Output the [X, Y] coordinate of the center of the cell containing the given text.  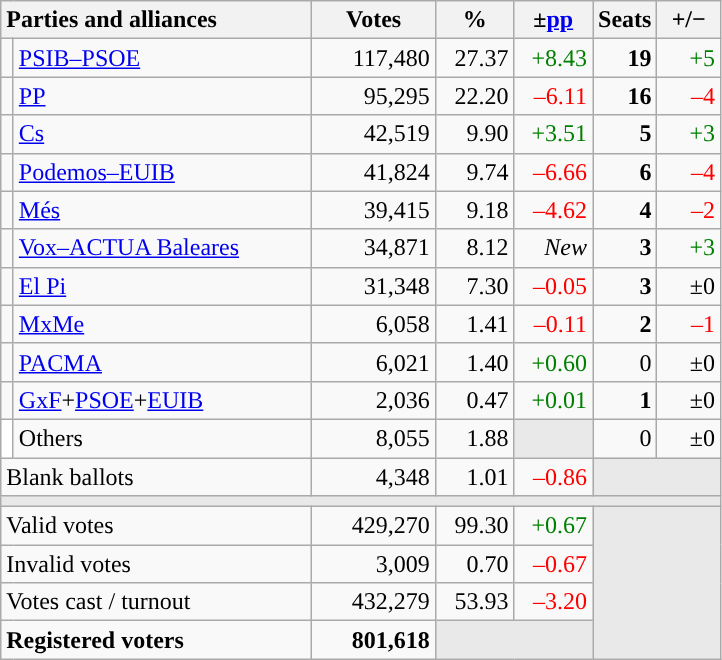
53.93 [474, 602]
0.70 [474, 564]
1.40 [474, 362]
8.12 [474, 248]
–0.11 [554, 324]
MxMe [162, 324]
27.37 [474, 58]
8,055 [374, 438]
+0.67 [554, 526]
–4.62 [554, 210]
9.90 [474, 134]
4 [624, 210]
6,021 [374, 362]
95,295 [374, 96]
801,618 [374, 640]
Més [162, 210]
Vox–ACTUA Baleares [162, 248]
Others [162, 438]
+/− [689, 20]
+0.60 [554, 362]
2 [624, 324]
Podemos–EUIB [162, 172]
6 [624, 172]
41,824 [374, 172]
El Pi [162, 286]
34,871 [374, 248]
Votes [374, 20]
Registered voters [156, 640]
Valid votes [156, 526]
+8.43 [554, 58]
99.30 [474, 526]
Seats [624, 20]
7.30 [474, 286]
31,348 [374, 286]
117,480 [374, 58]
–0.67 [554, 564]
+0.01 [554, 400]
PP [162, 96]
PSIB–PSOE [162, 58]
3,009 [374, 564]
–3.20 [554, 602]
+5 [689, 58]
6,058 [374, 324]
0.47 [474, 400]
1.88 [474, 438]
39,415 [374, 210]
432,279 [374, 602]
–2 [689, 210]
GxF+PSOE+EUIB [162, 400]
+3.51 [554, 134]
42,519 [374, 134]
Cs [162, 134]
16 [624, 96]
PACMA [162, 362]
New [554, 248]
Invalid votes [156, 564]
–0.86 [554, 477]
9.18 [474, 210]
22.20 [474, 96]
–6.11 [554, 96]
1 [624, 400]
–1 [689, 324]
±pp [554, 20]
429,270 [374, 526]
–6.66 [554, 172]
5 [624, 134]
% [474, 20]
Blank ballots [156, 477]
1.01 [474, 477]
19 [624, 58]
–0.05 [554, 286]
4,348 [374, 477]
1.41 [474, 324]
2,036 [374, 400]
Parties and alliances [156, 20]
Votes cast / turnout [156, 602]
9.74 [474, 172]
